Find where the given text appears and provide that cell's center as [x, y] coordinate. 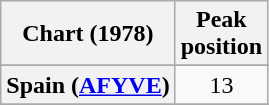
Chart (1978) [88, 34]
13 [221, 85]
Spain (AFYVE) [88, 85]
Peakposition [221, 34]
